Return the (X, Y) coordinate for the center point of the cell that contains the specified text.  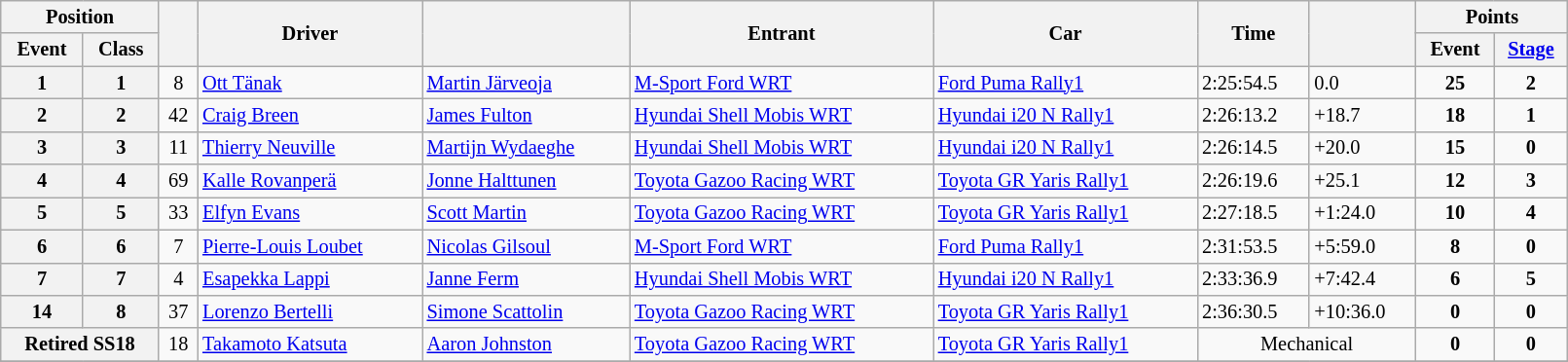
Simone Scattolin (526, 311)
James Fulton (526, 115)
Nicolas Gilsoul (526, 246)
Pierre-Louis Loubet (310, 246)
Jonne Halttunen (526, 181)
33 (178, 213)
+25.1 (1363, 181)
Scott Martin (526, 213)
Takamoto Katsuta (310, 344)
+18.7 (1363, 115)
Thierry Neuville (310, 148)
+5:59.0 (1363, 246)
Position (80, 17)
Esapekka Lappi (310, 279)
Ott Tänak (310, 83)
Janne Ferm (526, 279)
15 (1455, 148)
2:33:36.9 (1254, 279)
Points (1492, 17)
Driver (310, 33)
0.0 (1363, 83)
Car (1065, 33)
Kalle Rovanperä (310, 181)
Entrant (782, 33)
+20.0 (1363, 148)
Elfyn Evans (310, 213)
37 (178, 311)
+1:24.0 (1363, 213)
11 (178, 148)
42 (178, 115)
10 (1455, 213)
+7:42.4 (1363, 279)
2:27:18.5 (1254, 213)
14 (42, 311)
2:25:54.5 (1254, 83)
Class (121, 50)
2:26:14.5 (1254, 148)
25 (1455, 83)
2:26:13.2 (1254, 115)
+10:36.0 (1363, 311)
Lorenzo Bertelli (310, 311)
Martin Järveoja (526, 83)
Time (1254, 33)
Mechanical (1306, 344)
12 (1455, 181)
2:26:19.6 (1254, 181)
2:31:53.5 (1254, 246)
Retired SS18 (80, 344)
69 (178, 181)
Martijn Wydaeghe (526, 148)
Craig Breen (310, 115)
Aaron Johnston (526, 344)
2:36:30.5 (1254, 311)
Stage (1531, 50)
